For the text-containing cell, return its midpoint in (x, y) coordinate format. 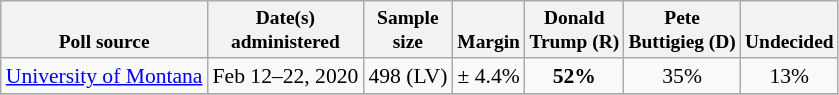
35% (682, 76)
± 4.4% (488, 76)
Samplesize (408, 30)
Undecided (789, 30)
Feb 12–22, 2020 (286, 76)
University of Montana (104, 76)
Margin (488, 30)
13% (789, 76)
Date(s)administered (286, 30)
PeteButtigieg (D) (682, 30)
DonaldTrump (R) (574, 30)
Poll source (104, 30)
498 (LV) (408, 76)
52% (574, 76)
